Output the [x, y] coordinate of the center of the cell containing the given text.  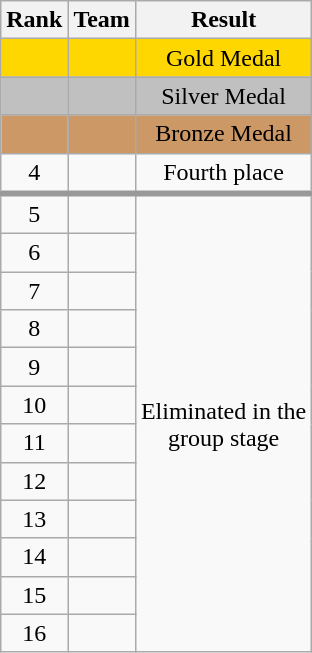
Rank [34, 20]
Fourth place [223, 173]
7 [34, 291]
5 [34, 213]
Eliminated in thegroup stage [223, 422]
Bronze Medal [223, 134]
9 [34, 367]
16 [34, 633]
6 [34, 253]
4 [34, 173]
14 [34, 557]
15 [34, 595]
12 [34, 481]
13 [34, 519]
Gold Medal [223, 58]
Team [102, 20]
Result [223, 20]
11 [34, 443]
10 [34, 405]
8 [34, 329]
Silver Medal [223, 96]
